Output the [X, Y] coordinate of the center of the cell containing the given text.  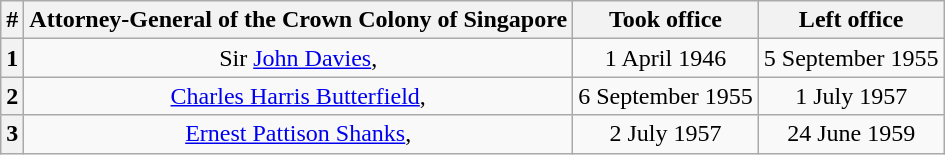
5 September 1955 [851, 58]
2 [12, 96]
6 September 1955 [666, 96]
2 July 1957 [666, 134]
Took office [666, 20]
1 [12, 58]
Ernest Pattison Shanks, [298, 134]
Sir John Davies, [298, 58]
1 July 1957 [851, 96]
24 June 1959 [851, 134]
1 April 1946 [666, 58]
Charles Harris Butterfield, [298, 96]
Left office [851, 20]
3 [12, 134]
Attorney-General of the Crown Colony of Singapore [298, 20]
# [12, 20]
